Determine the (x, y) coordinate at the center of the cell enclosing the given text.  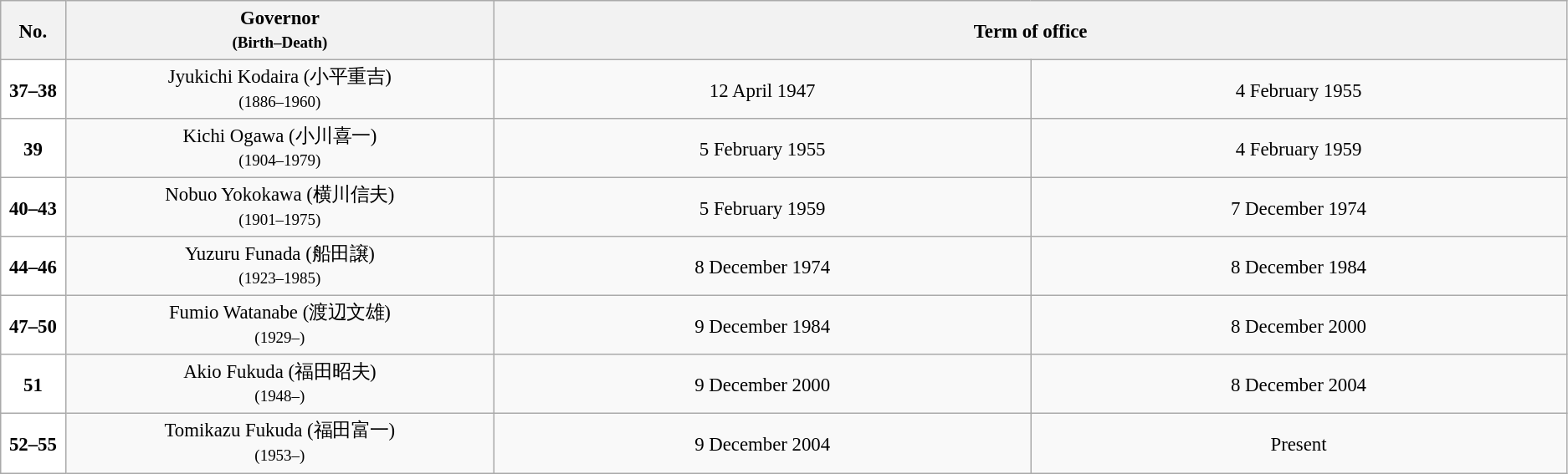
9 December 2004 (763, 443)
Tomikazu Fukuda (福田富一)(1953–) (279, 443)
4 February 1955 (1299, 90)
4 February 1959 (1299, 149)
8 December 1974 (763, 266)
44–46 (33, 266)
Nobuo Yokokawa (横川信夫)(1901–1975) (279, 207)
Term of office (1031, 30)
51 (33, 385)
8 December 1984 (1299, 266)
12 April 1947 (763, 90)
5 February 1955 (763, 149)
Yuzuru Funada (船田譲)(1923–1985) (279, 266)
47–50 (33, 326)
Governor(Birth–Death) (279, 30)
No. (33, 30)
40–43 (33, 207)
7 December 1974 (1299, 207)
8 December 2000 (1299, 326)
37–38 (33, 90)
9 December 2000 (763, 385)
Jyukichi Kodaira (小平重吉)(1886–1960) (279, 90)
Present (1299, 443)
Kichi Ogawa (小川喜一)(1904–1979) (279, 149)
39 (33, 149)
5 February 1959 (763, 207)
Fumio Watanabe (渡辺文雄)(1929–) (279, 326)
Akio Fukuda (福田昭夫)(1948–) (279, 385)
52–55 (33, 443)
8 December 2004 (1299, 385)
9 December 1984 (763, 326)
